Extract the (X, Y) coordinate from the center of the cell holding the provided text.  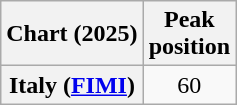
Peakposition (189, 34)
Italy (FIMI) (72, 85)
Chart (2025) (72, 34)
60 (189, 85)
